Identify which cell holds the provided text, then report its [X, Y] central coordinate. 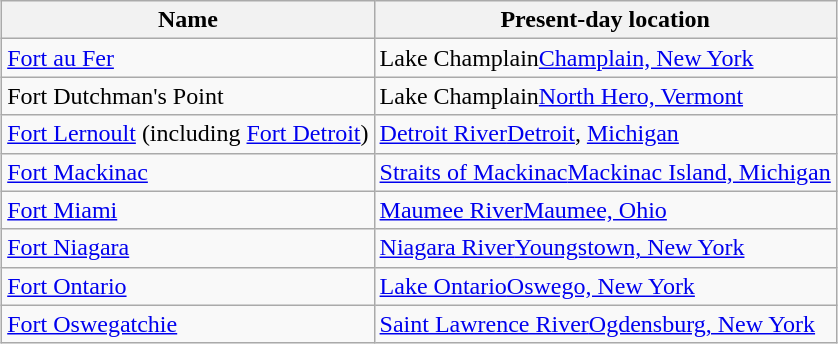
Lake ChamplainChamplain, New York [605, 58]
Name [188, 20]
Detroit RiverDetroit, Michigan [605, 134]
Fort Mackinac [188, 172]
Lake OntarioOswego, New York [605, 286]
Present-day location [605, 20]
Maumee RiverMaumee, Ohio [605, 210]
Fort Lernoult (including Fort Detroit) [188, 134]
Fort Miami [188, 210]
Fort Ontario [188, 286]
Straits of MackinacMackinac Island, Michigan [605, 172]
Fort Oswegatchie [188, 324]
Fort Dutchman's Point [188, 96]
Niagara RiverYoungstown, New York [605, 248]
Saint Lawrence RiverOgdensburg, New York [605, 324]
Fort au Fer [188, 58]
Fort Niagara [188, 248]
Lake ChamplainNorth Hero, Vermont [605, 96]
